Capture the cell that displays the provided text and extract its [x, y] central coordinate. 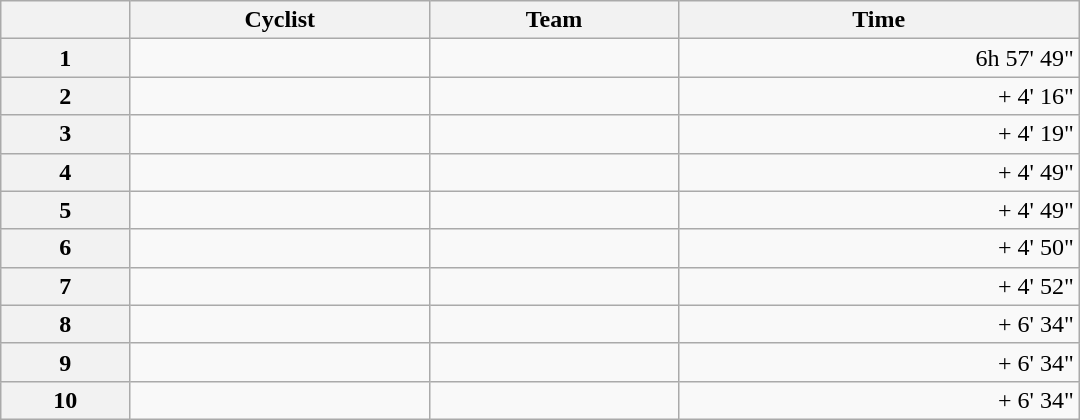
7 [66, 286]
6h 57' 49" [878, 58]
2 [66, 96]
+ 4' 16" [878, 96]
8 [66, 324]
6 [66, 248]
+ 4' 50" [878, 248]
10 [66, 400]
5 [66, 210]
Cyclist [280, 20]
4 [66, 172]
+ 4' 52" [878, 286]
+ 4' 19" [878, 134]
Team [554, 20]
1 [66, 58]
Time [878, 20]
9 [66, 362]
3 [66, 134]
